Locate the cell with the specified text and output its (X, Y) center coordinate. 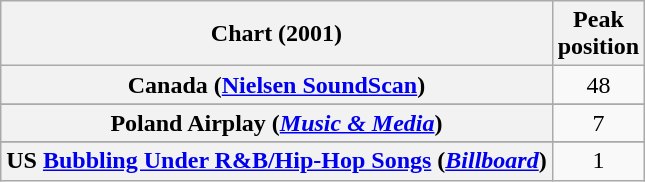
Canada (Nielsen SoundScan) (276, 85)
1 (598, 161)
Poland Airplay (Music & Media) (276, 123)
Chart (2001) (276, 34)
US Bubbling Under R&B/Hip-Hop Songs (Billboard) (276, 161)
48 (598, 85)
7 (598, 123)
Peakposition (598, 34)
